For the text-containing cell, return its midpoint in (X, Y) coordinate format. 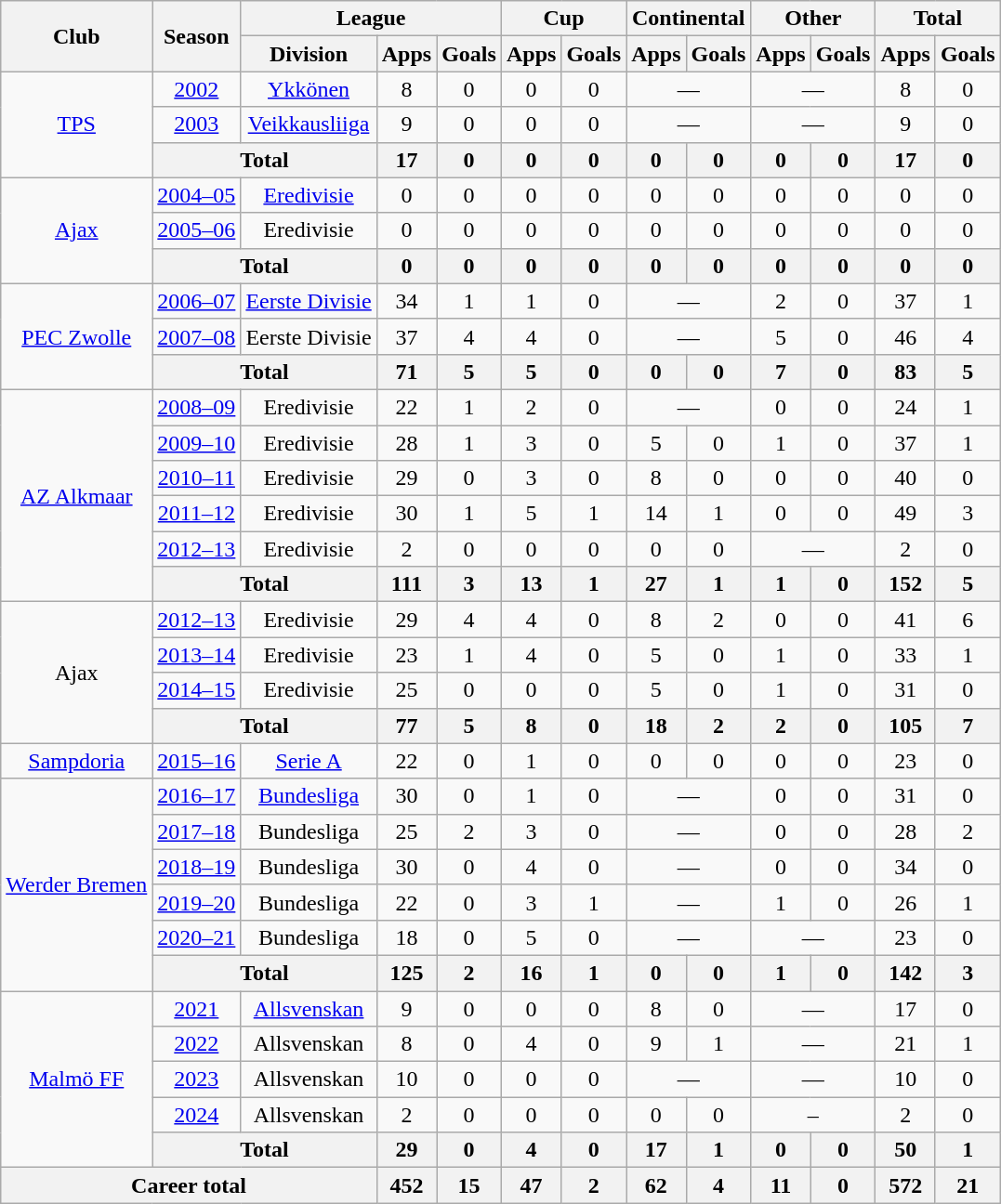
League (372, 19)
2008–09 (197, 407)
26 (905, 902)
46 (905, 336)
24 (905, 407)
Club (76, 36)
Continental (689, 19)
27 (656, 584)
2024 (197, 1115)
2017–18 (197, 831)
Ykkönen (309, 89)
2014–15 (197, 690)
2020–21 (197, 937)
111 (406, 584)
Werder Bremen (76, 884)
33 (905, 655)
Season (197, 36)
AZ Alkmaar (76, 495)
452 (406, 1185)
PEC Zwolle (76, 336)
47 (531, 1185)
6 (968, 620)
Other (813, 19)
125 (406, 973)
13 (531, 584)
11 (781, 1185)
2005–06 (197, 230)
– (813, 1115)
77 (406, 726)
41 (905, 620)
2022 (197, 1044)
2003 (197, 124)
14 (656, 514)
Malmö FF (76, 1079)
2021 (197, 1008)
2002 (197, 89)
2023 (197, 1080)
16 (531, 973)
142 (905, 973)
2006–07 (197, 301)
62 (656, 1185)
71 (406, 372)
2018–19 (197, 867)
83 (905, 372)
49 (905, 514)
TPS (76, 124)
2010–11 (197, 478)
2013–14 (197, 655)
572 (905, 1185)
105 (905, 726)
Sampdoria (76, 761)
15 (469, 1185)
40 (905, 478)
Division (309, 54)
50 (905, 1150)
Career total (189, 1185)
2011–12 (197, 514)
2019–20 (197, 902)
Veikkausliiga (309, 124)
2007–08 (197, 336)
2016–17 (197, 796)
Serie A (309, 761)
2009–10 (197, 443)
2004–05 (197, 195)
2015–16 (197, 761)
152 (905, 584)
Cup (563, 19)
